For the text-containing cell, return its midpoint in (x, y) coordinate format. 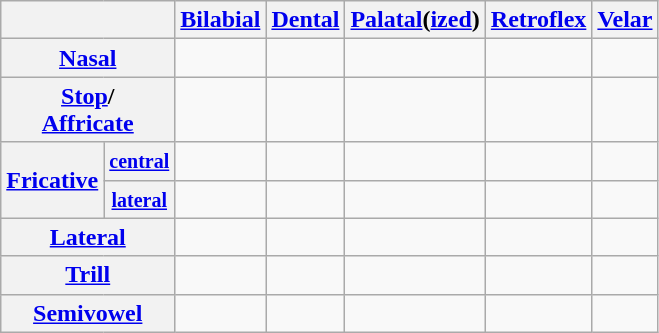
Stop/Affricate (88, 110)
lateral (140, 199)
Fricative (52, 180)
Dental (306, 20)
Bilabial (220, 20)
central (140, 161)
Semivowel (88, 313)
Lateral (88, 237)
Nasal (88, 58)
Palatal(ized) (415, 20)
Velar (625, 20)
Retroflex (538, 20)
Trill (88, 275)
